Output the (x, y) coordinate of the center of the cell containing the given text.  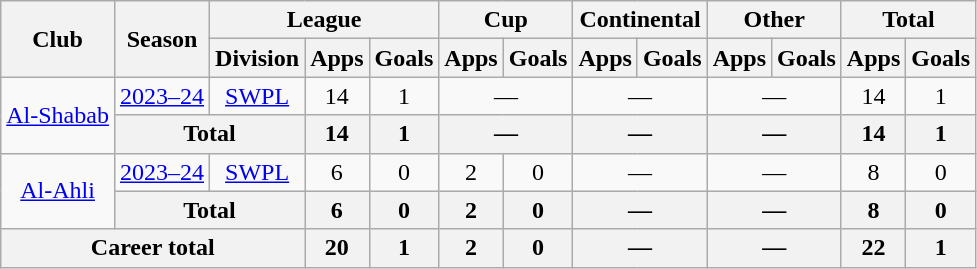
Club (58, 39)
Other (774, 20)
Cup (506, 20)
League (324, 20)
Career total (153, 248)
Season (162, 39)
Division (258, 58)
Al-Shabab (58, 115)
20 (337, 248)
22 (873, 248)
Continental (640, 20)
Al-Ahli (58, 191)
